Detect which cell encompasses the target text, then output its [x, y] center coordinate. 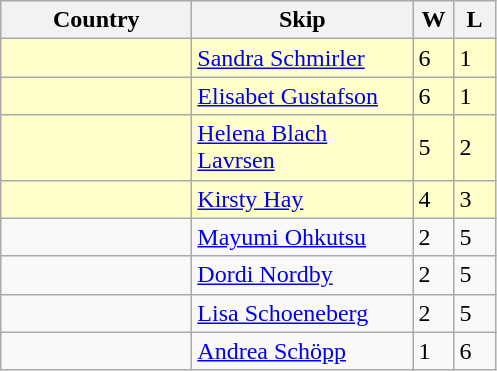
Sandra Schmirler [302, 58]
Andrea Schöpp [302, 351]
Skip [302, 20]
Elisabet Gustafson [302, 96]
Helena Blach Lavrsen [302, 148]
W [434, 20]
Mayumi Ohkutsu [302, 237]
3 [474, 199]
Dordi Nordby [302, 275]
Lisa Schoeneberg [302, 313]
Kirsty Hay [302, 199]
L [474, 20]
Country [96, 20]
4 [434, 199]
